Output the (X, Y) coordinate of the center of the cell containing the given text.  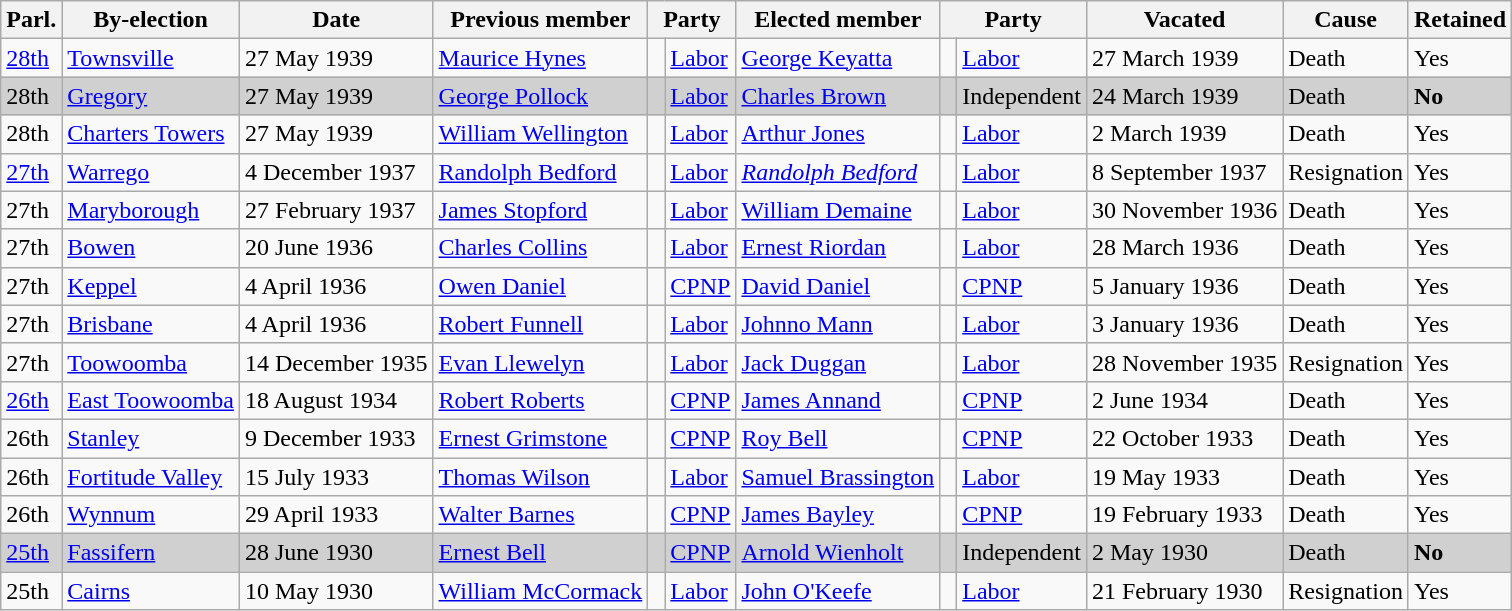
27 February 1937 (336, 210)
8 September 1937 (1184, 172)
28 March 1936 (1184, 248)
Toowoomba (151, 362)
Samuel Brassington (838, 477)
By-election (151, 20)
27 March 1939 (1184, 58)
2 March 1939 (1184, 134)
2 June 1934 (1184, 400)
William Wellington (540, 134)
David Daniel (838, 286)
Arnold Wienholt (838, 553)
William McCormack (540, 591)
30 November 1936 (1184, 210)
Evan Llewelyn (540, 362)
Wynnum (151, 515)
Roy Bell (838, 438)
Cause (1346, 20)
Ernest Riordan (838, 248)
James Annand (838, 400)
Keppel (151, 286)
18 August 1934 (336, 400)
Elected member (838, 20)
Stanley (151, 438)
22 October 1933 (1184, 438)
Thomas Wilson (540, 477)
Vacated (1184, 20)
Gregory (151, 96)
Ernest Bell (540, 553)
Maryborough (151, 210)
Charters Towers (151, 134)
East Toowoomba (151, 400)
29 April 1933 (336, 515)
Walter Barnes (540, 515)
Arthur Jones (838, 134)
10 May 1930 (336, 591)
Parl. (32, 20)
James Bayley (838, 515)
Ernest Grimstone (540, 438)
William Demaine (838, 210)
Robert Funnell (540, 324)
George Pollock (540, 96)
14 December 1935 (336, 362)
Brisbane (151, 324)
20 June 1936 (336, 248)
Townsville (151, 58)
Charles Brown (838, 96)
Retained (1460, 20)
21 February 1930 (1184, 591)
Fortitude Valley (151, 477)
James Stopford (540, 210)
Johnno Mann (838, 324)
Charles Collins (540, 248)
2 May 1930 (1184, 553)
John O'Keefe (838, 591)
Warrego (151, 172)
9 December 1933 (336, 438)
Jack Duggan (838, 362)
Robert Roberts (540, 400)
Previous member (540, 20)
4 December 1937 (336, 172)
George Keyatta (838, 58)
19 February 1933 (1184, 515)
Date (336, 20)
5 January 1936 (1184, 286)
28 June 1930 (336, 553)
Owen Daniel (540, 286)
Bowen (151, 248)
Maurice Hynes (540, 58)
Cairns (151, 591)
24 March 1939 (1184, 96)
19 May 1933 (1184, 477)
3 January 1936 (1184, 324)
15 July 1933 (336, 477)
28 November 1935 (1184, 362)
Fassifern (151, 553)
